Scan for the cell matching the given text and deliver its (X, Y) coordinate at center. 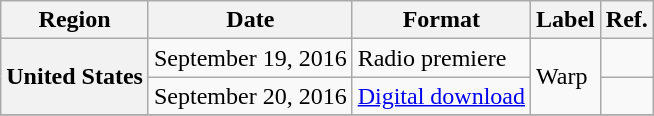
Format (441, 20)
Warp (566, 77)
Radio premiere (441, 58)
Date (250, 20)
Ref. (626, 20)
Label (566, 20)
United States (75, 77)
Region (75, 20)
September 19, 2016 (250, 58)
Digital download (441, 96)
September 20, 2016 (250, 96)
